Search for the cell housing the specified text and yield its [x, y] center coordinate. 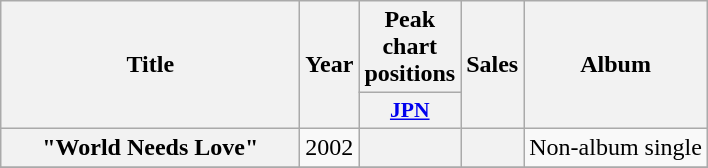
Peak chart positions [410, 47]
Sales [492, 65]
2002 [330, 147]
"World Needs Love" [150, 147]
Album [616, 65]
Year [330, 65]
JPN [410, 111]
Non-album single [616, 147]
Title [150, 65]
